Determine the [x, y] coordinate at the center of the cell enclosing the given text.  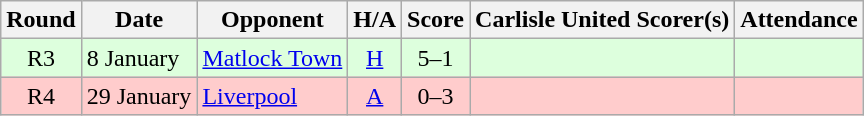
Score [436, 20]
8 January [139, 58]
H [375, 58]
R4 [41, 96]
A [375, 96]
29 January [139, 96]
Carlisle United Scorer(s) [602, 20]
0–3 [436, 96]
Matlock Town [272, 58]
R3 [41, 58]
Round [41, 20]
5–1 [436, 58]
H/A [375, 20]
Liverpool [272, 96]
Attendance [799, 20]
Opponent [272, 20]
Date [139, 20]
